Determine the [x, y] coordinate at the center of the cell enclosing the given text.  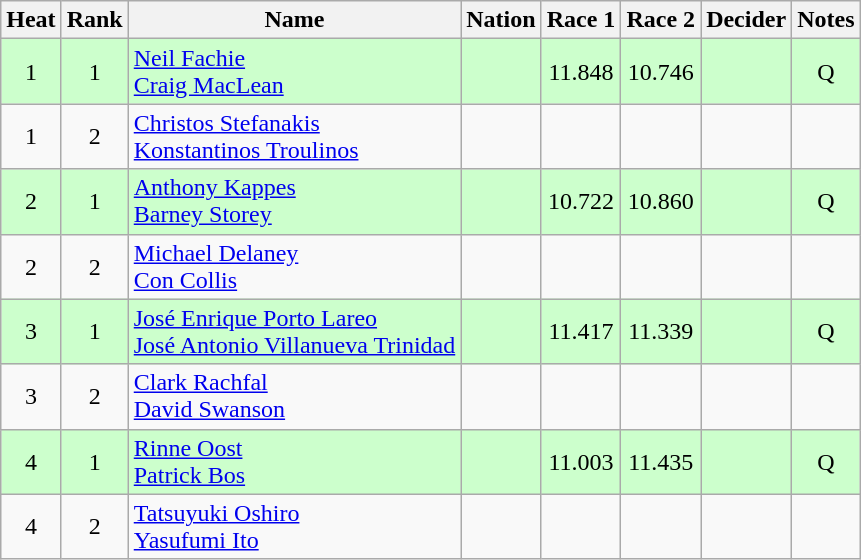
Clark RachfalDavid Swanson [294, 396]
Neil FachieCraig MacLean [294, 72]
Rank [94, 20]
Anthony KappesBarney Storey [294, 202]
11.339 [661, 332]
11.417 [581, 332]
Name [294, 20]
Tatsuyuki OshiroYasufumi Ito [294, 526]
10.746 [661, 72]
Heat [31, 20]
Decider [746, 20]
Race 2 [661, 20]
Michael DelaneyCon Collis [294, 266]
11.435 [661, 462]
Nation [501, 20]
11.848 [581, 72]
Christos StefanakisKonstantinos Troulinos [294, 136]
10.860 [661, 202]
Rinne OostPatrick Bos [294, 462]
Notes [826, 20]
José Enrique Porto LareoJosé Antonio Villanueva Trinidad [294, 332]
10.722 [581, 202]
Race 1 [581, 20]
11.003 [581, 462]
